Scan for the cell matching the given text and deliver its (X, Y) coordinate at center. 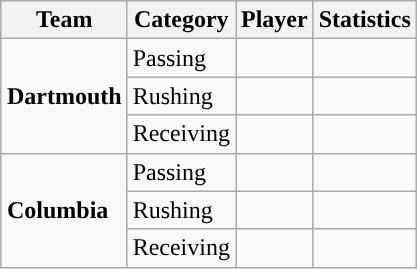
Statistics (364, 20)
Team (64, 20)
Dartmouth (64, 96)
Player (275, 20)
Columbia (64, 210)
Category (181, 20)
